Identify which cell holds the provided text, then report its (X, Y) central coordinate. 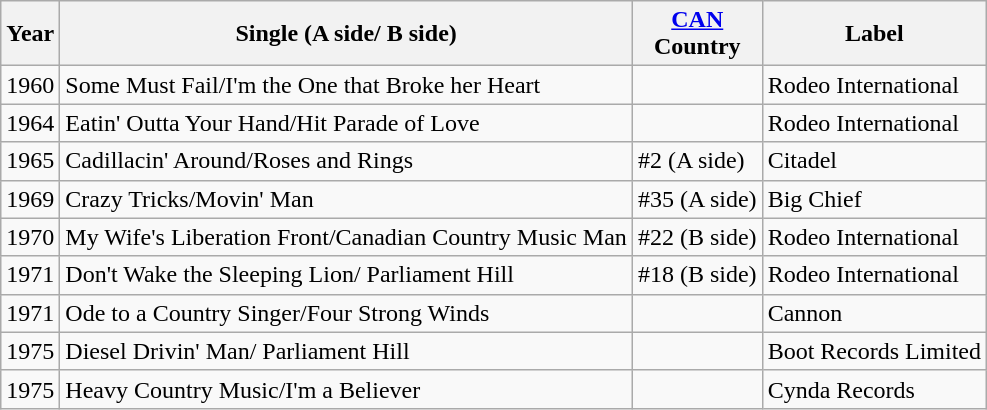
1965 (30, 161)
Cadillacin' Around/Roses and Rings (346, 161)
My Wife's Liberation Front/Canadian Country Music Man (346, 237)
Big Chief (874, 199)
Some Must Fail/I'm the One that Broke her Heart (346, 85)
#2 (A side) (697, 161)
#35 (A side) (697, 199)
Heavy Country Music/I'm a Believer (346, 389)
Cynda Records (874, 389)
CANCountry (697, 34)
Don't Wake the Sleeping Lion/ Parliament Hill (346, 275)
#22 (B side) (697, 237)
1964 (30, 123)
Boot Records Limited (874, 351)
#18 (B side) (697, 275)
1969 (30, 199)
Year (30, 34)
Eatin' Outta Your Hand/Hit Parade of Love (346, 123)
Citadel (874, 161)
Diesel Drivin' Man/ Parliament Hill (346, 351)
Crazy Tricks/Movin' Man (346, 199)
1970 (30, 237)
1960 (30, 85)
Single (A side/ B side) (346, 34)
Cannon (874, 313)
Ode to a Country Singer/Four Strong Winds (346, 313)
Label (874, 34)
